Scan for the cell matching the given text and deliver its (X, Y) coordinate at center. 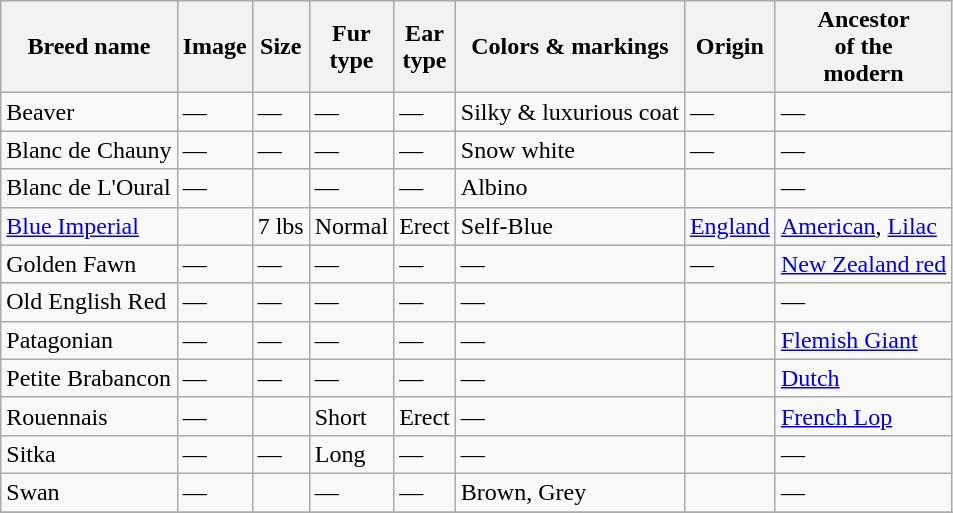
Origin (730, 47)
Silky & luxurious coat (570, 112)
Old English Red (89, 302)
Short (351, 416)
Sitka (89, 454)
Flemish Giant (863, 340)
Golden Fawn (89, 264)
Furtype (351, 47)
Image (214, 47)
Blue Imperial (89, 226)
Dutch (863, 378)
Ancestorof themodern (863, 47)
Swan (89, 492)
New Zealand red (863, 264)
Blanc de Chauny (89, 150)
7 lbs (280, 226)
Normal (351, 226)
Blanc de L'Oural (89, 188)
Albino (570, 188)
Size (280, 47)
England (730, 226)
Eartype (425, 47)
American, Lilac (863, 226)
Snow white (570, 150)
Brown, Grey (570, 492)
Breed name (89, 47)
French Lop (863, 416)
Colors & markings (570, 47)
Long (351, 454)
Petite Brabancon (89, 378)
Beaver (89, 112)
Self-Blue (570, 226)
Rouennais (89, 416)
Patagonian (89, 340)
